Capture the cell that displays the provided text and extract its (X, Y) central coordinate. 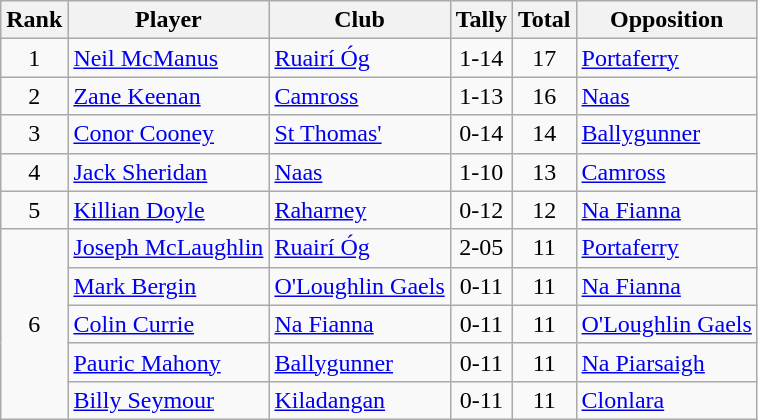
Jack Sheridan (168, 172)
0-12 (481, 210)
Joseph McLaughlin (168, 248)
Club (360, 20)
Neil McManus (168, 58)
Colin Currie (168, 324)
Killian Doyle (168, 210)
Billy Seymour (168, 400)
Pauric Mahony (168, 362)
Total (544, 20)
Kiladangan (360, 400)
St Thomas' (360, 134)
2 (34, 96)
4 (34, 172)
Player (168, 20)
13 (544, 172)
12 (544, 210)
Opposition (666, 20)
2-05 (481, 248)
3 (34, 134)
Conor Cooney (168, 134)
Tally (481, 20)
17 (544, 58)
1 (34, 58)
14 (544, 134)
Na Piarsaigh (666, 362)
5 (34, 210)
6 (34, 324)
16 (544, 96)
Zane Keenan (168, 96)
0-14 (481, 134)
Rank (34, 20)
1-13 (481, 96)
Raharney (360, 210)
Mark Bergin (168, 286)
Clonlara (666, 400)
1-14 (481, 58)
1-10 (481, 172)
